Provide the (x, y) coordinate of the cell's center where the given text is located.  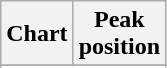
Peakposition (119, 34)
Chart (37, 34)
